Scan for the cell matching the given text and deliver its (x, y) coordinate at center. 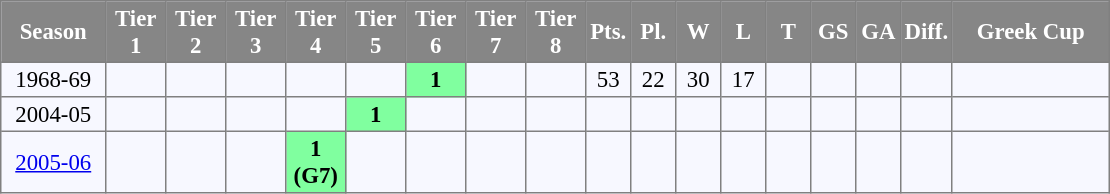
L (744, 32)
Tier 7 (496, 32)
1 (G7) (316, 162)
Tier 2 (196, 32)
Tier 1 (136, 32)
Tier 3 (256, 32)
Pl. (654, 32)
Diff. (926, 32)
Tier 6 (436, 32)
1968-69 (54, 79)
Greek Cup (1031, 32)
22 (654, 79)
2004-05 (54, 114)
Tier 5 (376, 32)
17 (744, 79)
Season (54, 32)
GS (834, 32)
30 (698, 79)
T (788, 32)
53 (608, 79)
Tier 4 (316, 32)
Pts. (608, 32)
Tier 8 (556, 32)
2005-06 (54, 162)
GA (878, 32)
W (698, 32)
